Extract the (X, Y) coordinate from the center of the cell holding the provided text.  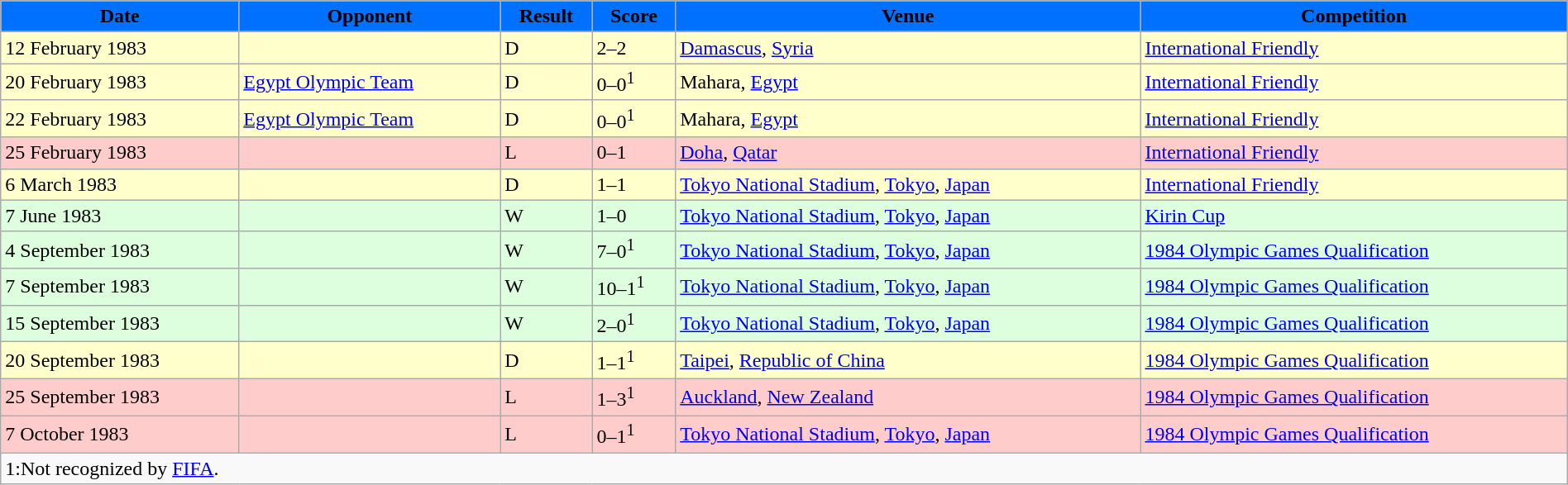
12 February 1983 (120, 48)
Doha, Qatar (908, 153)
Venue (908, 17)
2–01 (633, 324)
2–2 (633, 48)
15 September 1983 (120, 324)
Auckland, New Zealand (908, 397)
20 February 1983 (120, 83)
7 June 1983 (120, 216)
10–11 (633, 288)
1–0 (633, 216)
22 February 1983 (120, 119)
6 March 1983 (120, 184)
Damascus, Syria (908, 48)
1–1 (633, 184)
7 October 1983 (120, 435)
Result (546, 17)
4 September 1983 (120, 250)
Opponent (370, 17)
Score (633, 17)
1:Not recognized by FIFA. (784, 468)
Kirin Cup (1354, 216)
0–11 (633, 435)
Competition (1354, 17)
1–31 (633, 397)
25 February 1983 (120, 153)
7–01 (633, 250)
Date (120, 17)
1–11 (633, 360)
0–1 (633, 153)
Taipei, Republic of China (908, 360)
25 September 1983 (120, 397)
20 September 1983 (120, 360)
7 September 1983 (120, 288)
